From the cell containing the given text, extract its center point as (x, y) coordinate. 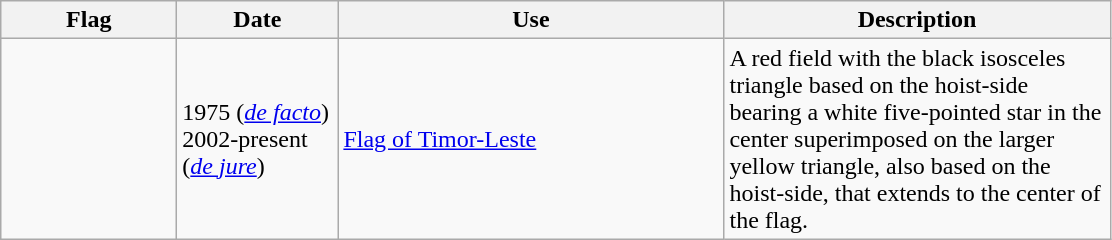
Description (917, 20)
Flag (89, 20)
Use (531, 20)
1975 (de facto)2002-present (de jure) (258, 139)
Flag of Timor-Leste (531, 139)
Date (258, 20)
